Capture the cell that displays the provided text and extract its [X, Y] central coordinate. 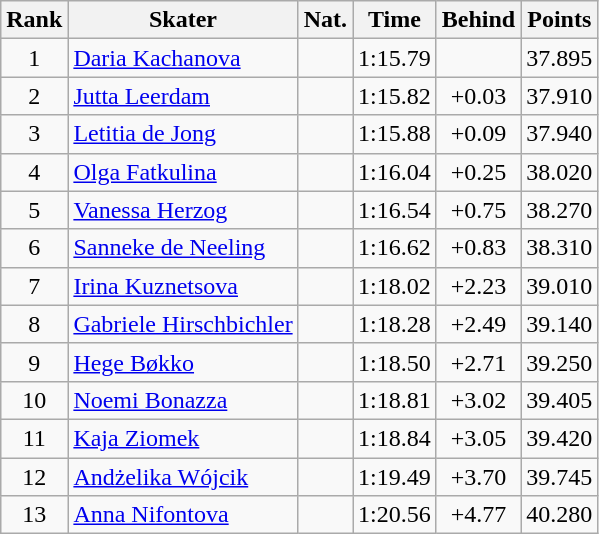
38.310 [560, 248]
1 [34, 58]
Daria Kachanova [183, 58]
+0.03 [478, 96]
+2.71 [478, 362]
+0.25 [478, 172]
Nat. [325, 20]
Gabriele Hirschbichler [183, 324]
1:15.88 [395, 134]
1:18.02 [395, 286]
40.280 [560, 515]
9 [34, 362]
+3.02 [478, 400]
7 [34, 286]
1:18.28 [395, 324]
1:15.82 [395, 96]
Andżelika Wójcik [183, 477]
39.405 [560, 400]
Time [395, 20]
37.895 [560, 58]
1:18.50 [395, 362]
Hege Bøkko [183, 362]
Noemi Bonazza [183, 400]
+0.75 [478, 210]
Rank [34, 20]
37.940 [560, 134]
1:20.56 [395, 515]
1:16.62 [395, 248]
+4.77 [478, 515]
+0.09 [478, 134]
Behind [478, 20]
6 [34, 248]
39.420 [560, 438]
38.270 [560, 210]
+2.49 [478, 324]
1:18.81 [395, 400]
4 [34, 172]
Letitia de Jong [183, 134]
Jutta Leerdam [183, 96]
39.250 [560, 362]
Vanessa Herzog [183, 210]
1:19.49 [395, 477]
5 [34, 210]
+3.70 [478, 477]
+0.83 [478, 248]
3 [34, 134]
Anna Nifontova [183, 515]
10 [34, 400]
12 [34, 477]
39.745 [560, 477]
Sanneke de Neeling [183, 248]
11 [34, 438]
38.020 [560, 172]
Kaja Ziomek [183, 438]
37.910 [560, 96]
1:16.04 [395, 172]
+3.05 [478, 438]
1:15.79 [395, 58]
1:16.54 [395, 210]
Irina Kuznetsova [183, 286]
Points [560, 20]
1:18.84 [395, 438]
2 [34, 96]
8 [34, 324]
Skater [183, 20]
Olga Fatkulina [183, 172]
39.140 [560, 324]
13 [34, 515]
+2.23 [478, 286]
39.010 [560, 286]
